For the text-containing cell, return its midpoint in (X, Y) coordinate format. 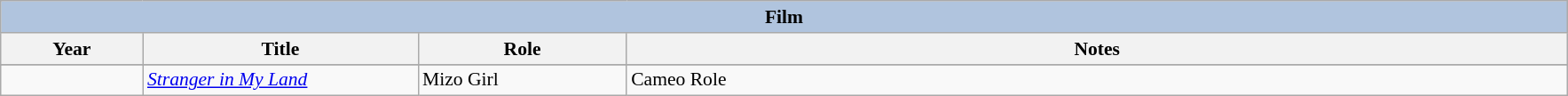
Title (280, 49)
Film (784, 17)
Mizo Girl (522, 80)
Year (72, 49)
Notes (1097, 49)
Stranger in My Land (280, 80)
Role (522, 49)
Cameo Role (1097, 80)
